Find where the given text appears and provide that cell's center as (x, y) coordinate. 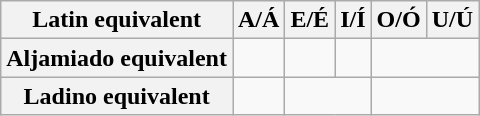
E/É (310, 20)
A/Á (258, 20)
Ladino equivalent (117, 96)
Latin equivalent (117, 20)
U/Ú (452, 20)
O/Ó (398, 20)
Aljamiado equivalent (117, 58)
I/Í (353, 20)
